Identify which cell holds the provided text, then report its (X, Y) central coordinate. 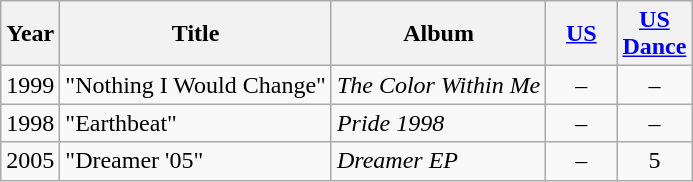
The Color Within Me (438, 85)
Year (30, 34)
Album (438, 34)
"Earthbeat" (196, 123)
5 (654, 161)
US (582, 34)
US Dance (654, 34)
1999 (30, 85)
Dreamer EP (438, 161)
Title (196, 34)
Pride 1998 (438, 123)
"Dreamer '05" (196, 161)
2005 (30, 161)
1998 (30, 123)
"Nothing I Would Change" (196, 85)
